Output the [X, Y] coordinate of the center of the cell containing the given text.  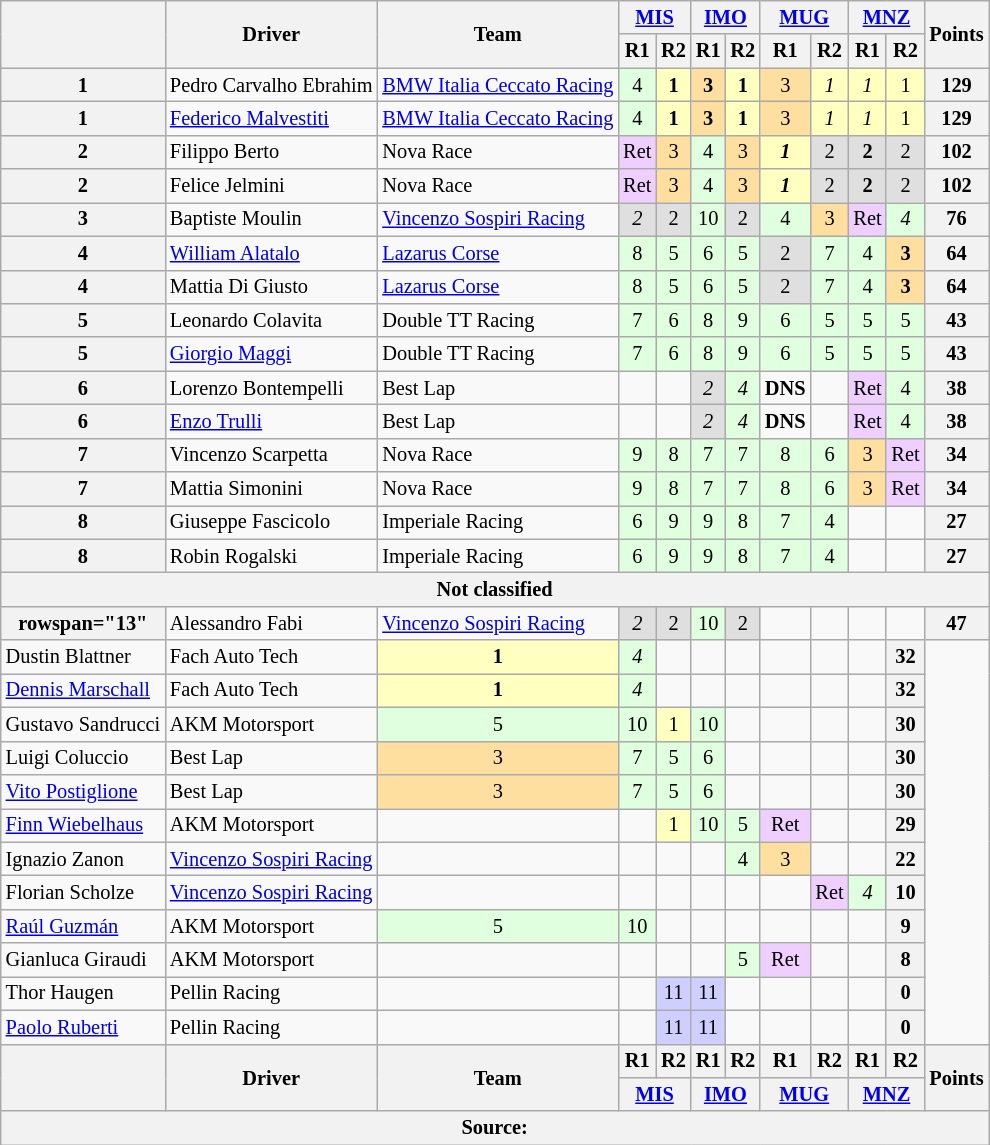
Not classified [495, 589]
William Alatalo [271, 253]
47 [956, 623]
Gianluca Giraudi [83, 960]
Mattia Di Giusto [271, 287]
Finn Wiebelhaus [83, 825]
Federico Malvestiti [271, 118]
22 [905, 859]
Enzo Trulli [271, 421]
Florian Scholze [83, 892]
Dennis Marschall [83, 690]
Giorgio Maggi [271, 354]
Luigi Coluccio [83, 758]
Filippo Berto [271, 152]
29 [905, 825]
Pedro Carvalho Ebrahim [271, 85]
Vincenzo Scarpetta [271, 455]
Ignazio Zanon [83, 859]
Lorenzo Bontempelli [271, 388]
Robin Rogalski [271, 556]
rowspan="13" [83, 623]
Thor Haugen [83, 993]
Felice Jelmini [271, 186]
Gustavo Sandrucci [83, 724]
Mattia Simonini [271, 489]
Giuseppe Fascicolo [271, 522]
Alessandro Fabi [271, 623]
Source: [495, 1128]
76 [956, 219]
Baptiste Moulin [271, 219]
Dustin Blattner [83, 657]
Vito Postiglione [83, 791]
Paolo Ruberti [83, 1027]
Leonardo Colavita [271, 320]
Raúl Guzmán [83, 926]
